Provide the [X, Y] coordinate of the cell's center where the given text is located.  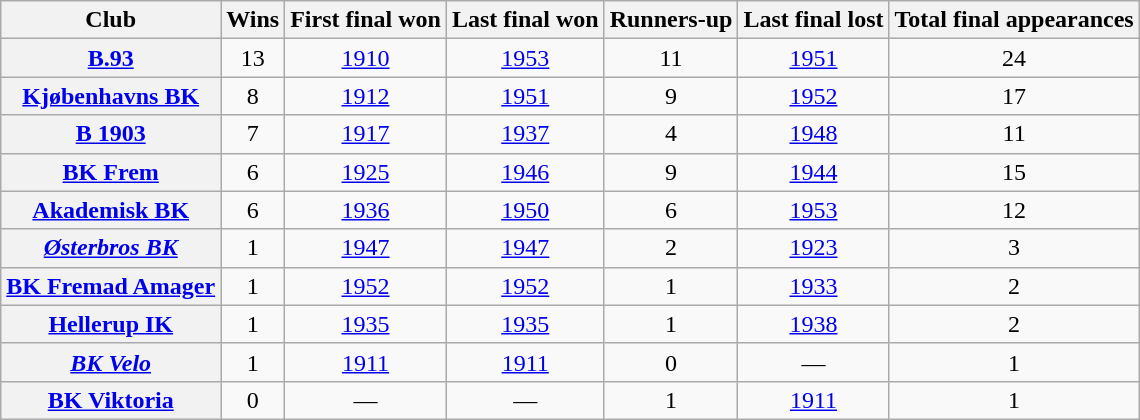
Kjøbenhavns BK [111, 96]
1944 [814, 172]
7 [253, 134]
Wins [253, 20]
BK Fremad Amager [111, 286]
BK Frem [111, 172]
BK Velo [111, 362]
Last final lost [814, 20]
1950 [525, 210]
15 [1014, 172]
Club [111, 20]
B.93 [111, 58]
1946 [525, 172]
12 [1014, 210]
Akademisk BK [111, 210]
8 [253, 96]
1948 [814, 134]
Østerbros BK [111, 248]
4 [671, 134]
13 [253, 58]
1912 [366, 96]
1933 [814, 286]
BK Viktoria [111, 400]
3 [1014, 248]
1925 [366, 172]
First final won [366, 20]
1910 [366, 58]
1936 [366, 210]
Runners-up [671, 20]
Last final won [525, 20]
B 1903 [111, 134]
1923 [814, 248]
Total final appearances [1014, 20]
17 [1014, 96]
Hellerup IK [111, 324]
1917 [366, 134]
1938 [814, 324]
1937 [525, 134]
24 [1014, 58]
